Detect which cell encompasses the target text, then output its (X, Y) center coordinate. 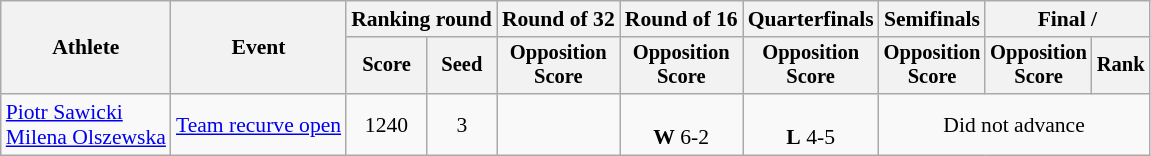
Team recurve open (258, 124)
Did not advance (1014, 124)
Rank (1121, 66)
W 6-2 (682, 124)
Seed (462, 66)
Quarterfinals (811, 19)
Athlete (86, 48)
Round of 32 (558, 19)
Score (386, 66)
1240 (386, 124)
3 (462, 124)
Round of 16 (682, 19)
Ranking round (422, 19)
Event (258, 48)
L 4-5 (811, 124)
Piotr SawickiMilena Olszewska (86, 124)
Final / (1067, 19)
Semifinals (932, 19)
